Determine the (x, y) coordinate at the center of the cell enclosing the given text.  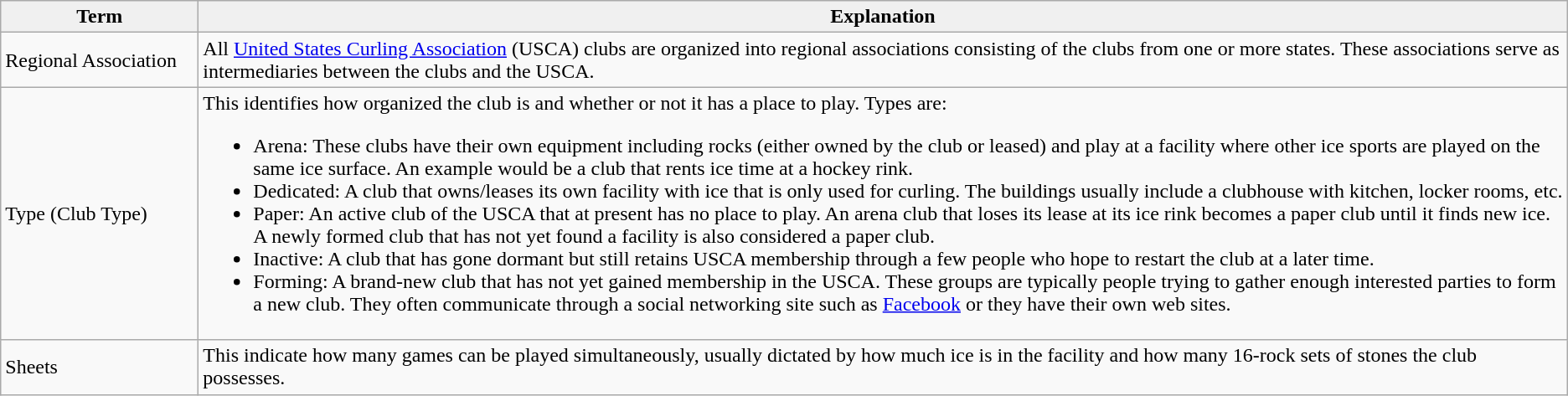
Sheets (100, 367)
Explanation (883, 17)
Regional Association (100, 60)
Type (Club Type) (100, 213)
Term (100, 17)
